Pinpoint the cell where the given text exists, returning its [X, Y] midpoint coordinate. 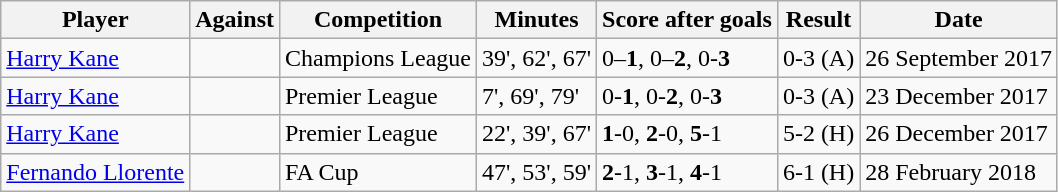
26 December 2017 [959, 134]
22', 39', 67' [537, 134]
Minutes [537, 20]
0–1, 0–2, 0-3 [688, 58]
1-0, 2-0, 5-1 [688, 134]
47', 53', 59' [537, 172]
Fernando Llorente [96, 172]
23 December 2017 [959, 96]
28 February 2018 [959, 172]
39', 62', 67' [537, 58]
FA Cup [378, 172]
6-1 (H) [818, 172]
26 September 2017 [959, 58]
Result [818, 20]
0-1, 0-2, 0-3 [688, 96]
7', 69', 79' [537, 96]
Champions League [378, 58]
Against [235, 20]
Competition [378, 20]
Player [96, 20]
2-1, 3-1, 4-1 [688, 172]
Date [959, 20]
Score after goals [688, 20]
5-2 (H) [818, 134]
